For the text-containing cell, return its midpoint in (x, y) coordinate format. 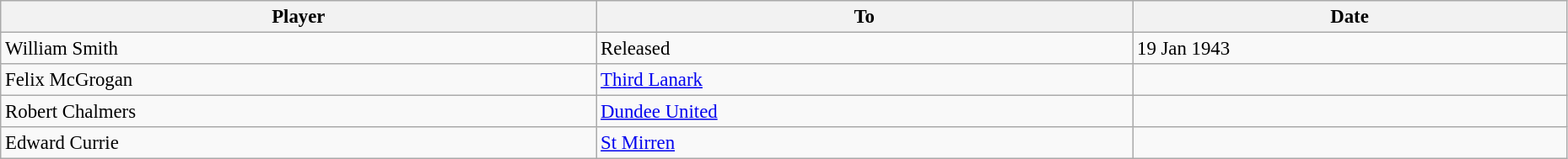
St Mirren (865, 143)
Dundee United (865, 112)
Date (1350, 17)
Edward Currie (299, 143)
Player (299, 17)
To (865, 17)
Felix McGrogan (299, 80)
Released (865, 49)
Robert Chalmers (299, 112)
19 Jan 1943 (1350, 49)
Third Lanark (865, 80)
William Smith (299, 49)
